Locate the cell with the specified text and output its (x, y) center coordinate. 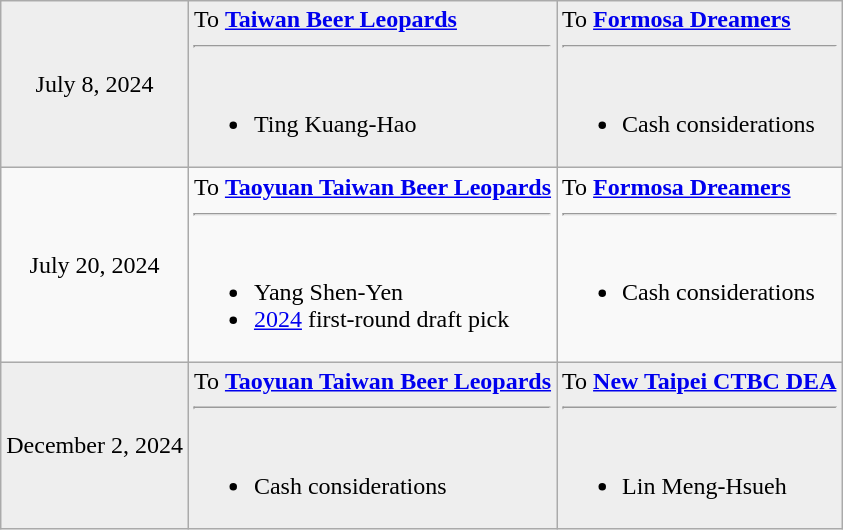
To Taiwan Beer LeopardsTing Kuang-Hao (372, 84)
To New Taipei CTBC DEALin Meng-Hsueh (700, 446)
To Taoyuan Taiwan Beer LeopardsYang Shen-Yen2024 first-round draft pick (372, 265)
July 20, 2024 (95, 265)
July 8, 2024 (95, 84)
To Taoyuan Taiwan Beer LeopardsCash considerations (372, 446)
December 2, 2024 (95, 446)
